Return the [X, Y] coordinate for the center point of the cell that contains the specified text.  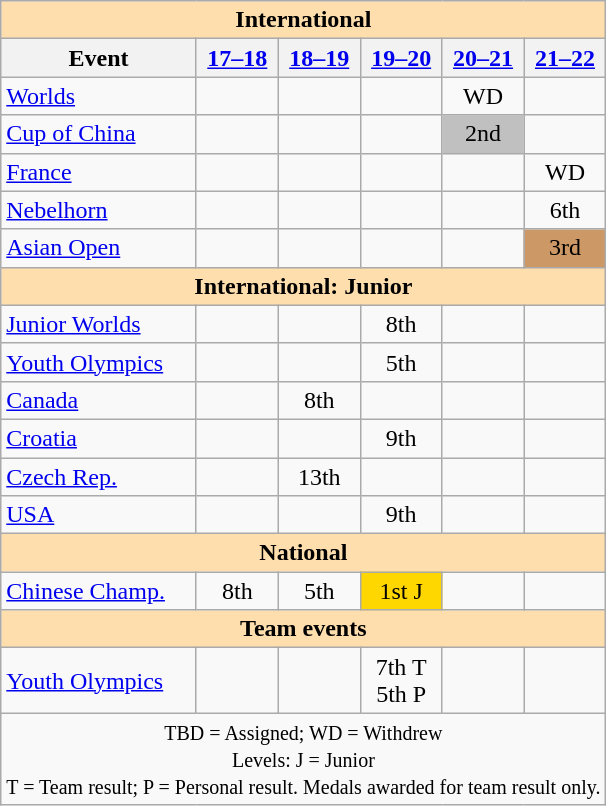
2nd [483, 134]
Nebelhorn [99, 210]
Croatia [99, 438]
Czech Rep. [99, 477]
Event [99, 58]
20–21 [483, 58]
Asian Open [99, 248]
International: Junior [304, 286]
Junior Worlds [99, 324]
Cup of China [99, 134]
1st J [401, 591]
Canada [99, 400]
France [99, 172]
3rd [565, 248]
6th [565, 210]
Chinese Champ. [99, 591]
13th [319, 477]
18–19 [319, 58]
International [304, 20]
Team events [304, 629]
TBD = Assigned; WD = Withdrew Levels: J = Junior T = Team result; P = Personal result. Medals awarded for team result only. [304, 759]
USA [99, 515]
17–18 [237, 58]
Worlds [99, 96]
National [304, 553]
19–20 [401, 58]
21–22 [565, 58]
7th T5th P [401, 680]
